From the cell containing the given text, extract its center point as [X, Y] coordinate. 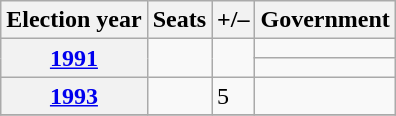
Election year [74, 20]
1993 [74, 96]
Seats [179, 20]
5 [234, 96]
1991 [74, 58]
Government [325, 20]
+/– [234, 20]
